Detect which cell encompasses the target text, then output its (x, y) center coordinate. 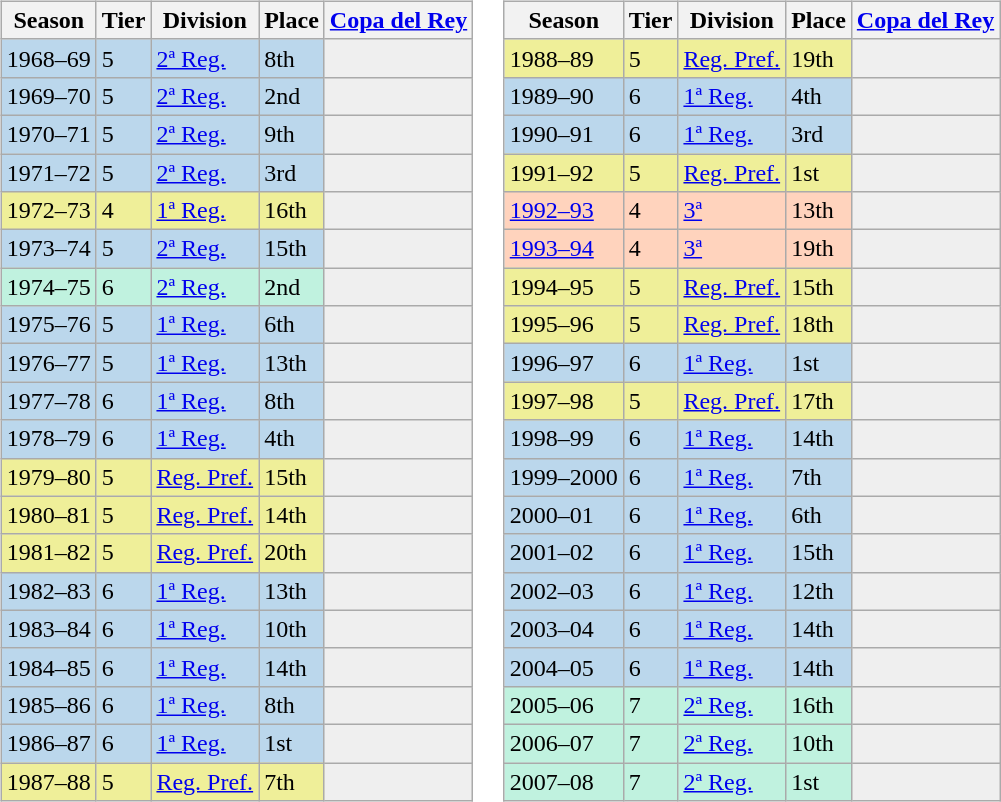
1974–75 (48, 287)
1993–94 (564, 249)
18th (819, 325)
20th (292, 553)
1969–70 (48, 96)
2002–03 (564, 591)
1976–77 (48, 363)
1999–2000 (564, 477)
2003–04 (564, 629)
1975–76 (48, 325)
1988–89 (564, 58)
2004–05 (564, 667)
1986–87 (48, 743)
1992–93 (564, 211)
17th (819, 401)
1972–73 (48, 211)
1985–86 (48, 705)
1994–95 (564, 287)
1987–88 (48, 781)
1977–78 (48, 401)
1981–82 (48, 553)
1997–98 (564, 401)
1990–91 (564, 134)
1978–79 (48, 439)
1980–81 (48, 515)
1973–74 (48, 249)
2006–07 (564, 743)
1979–80 (48, 477)
12th (819, 591)
9th (292, 134)
2000–01 (564, 515)
1991–92 (564, 173)
1989–90 (564, 96)
1984–85 (48, 667)
2001–02 (564, 553)
1968–69 (48, 58)
1983–84 (48, 629)
1998–99 (564, 439)
1971–72 (48, 173)
1970–71 (48, 134)
2005–06 (564, 705)
1996–97 (564, 363)
1982–83 (48, 591)
1995–96 (564, 325)
2007–08 (564, 781)
